Capture the cell that displays the provided text and extract its (X, Y) central coordinate. 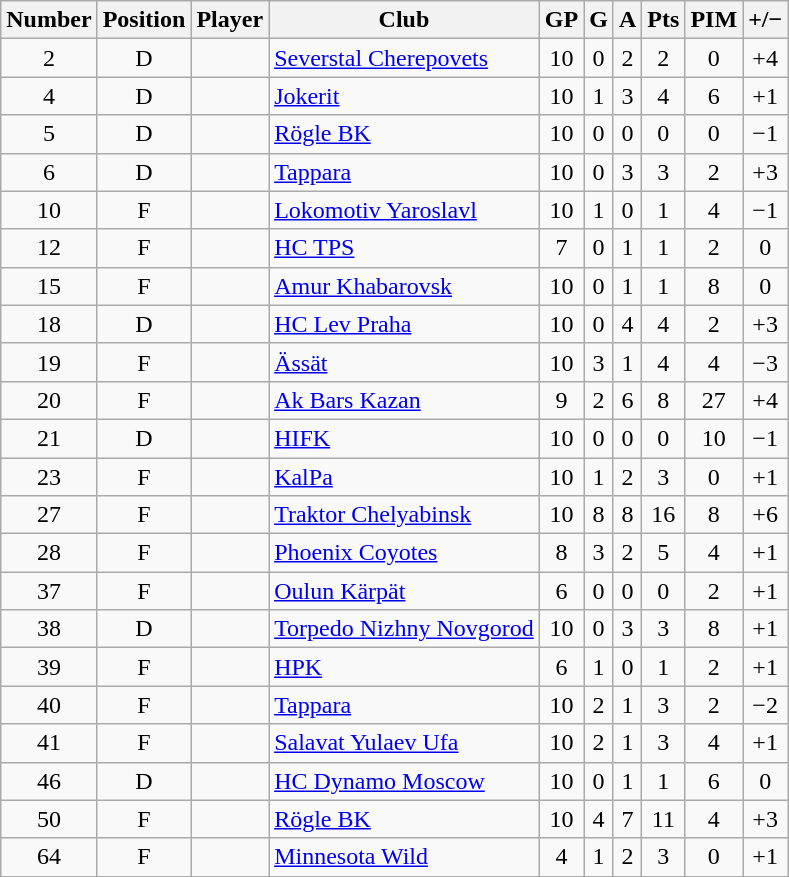
Position (144, 20)
Salavat Yulaev Ufa (404, 743)
23 (49, 477)
HPK (404, 667)
Torpedo Nizhny Novgorod (404, 629)
Severstal Cherepovets (404, 58)
A (627, 20)
+6 (766, 515)
Phoenix Coyotes (404, 553)
28 (49, 553)
19 (49, 362)
50 (49, 819)
15 (49, 286)
39 (49, 667)
Oulun Kärpät (404, 591)
G (599, 20)
21 (49, 438)
38 (49, 629)
PIM (714, 20)
Number (49, 20)
Lokomotiv Yaroslavl (404, 210)
Jokerit (404, 96)
GP (561, 20)
Player (230, 20)
Traktor Chelyabinsk (404, 515)
+/− (766, 20)
Ässät (404, 362)
9 (561, 400)
64 (49, 857)
Ak Bars Kazan (404, 400)
Minnesota Wild (404, 857)
16 (664, 515)
Club (404, 20)
Pts (664, 20)
HIFK (404, 438)
Amur Khabarovsk (404, 286)
18 (49, 324)
12 (49, 248)
−2 (766, 705)
37 (49, 591)
41 (49, 743)
20 (49, 400)
40 (49, 705)
46 (49, 781)
−3 (766, 362)
HC Lev Praha (404, 324)
KalPa (404, 477)
11 (664, 819)
HC Dynamo Moscow (404, 781)
HC TPS (404, 248)
